Capture the cell that displays the provided text and extract its [x, y] central coordinate. 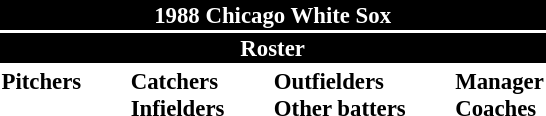
1988 Chicago White Sox [272, 15]
Roster [272, 48]
